Provide the (x, y) coordinate of the cell's center where the given text is located.  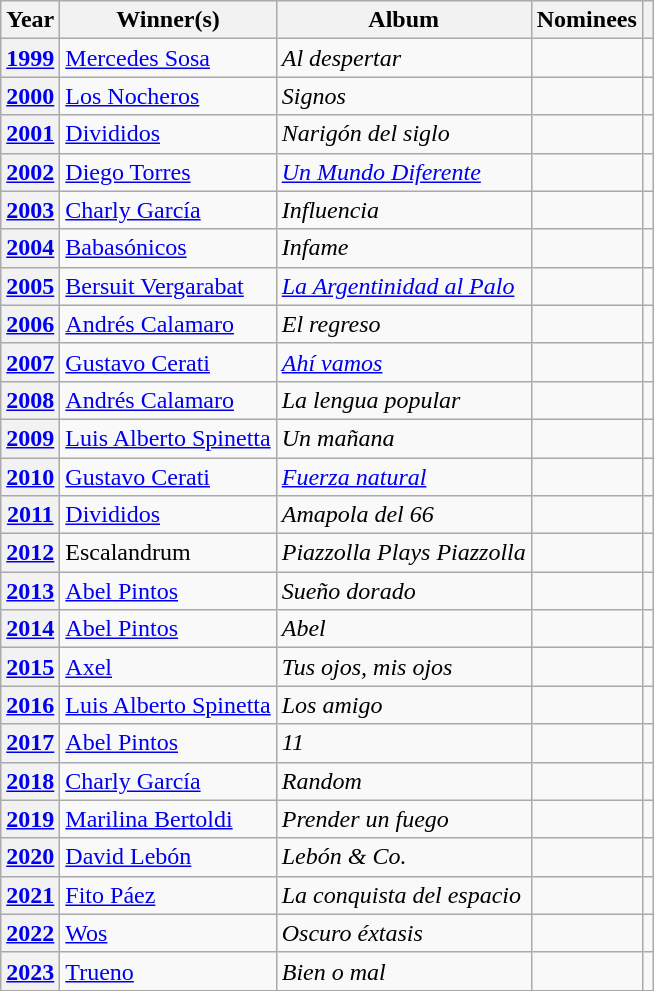
El regreso (404, 324)
Piazzolla Plays Piazzolla (404, 553)
Babasónicos (168, 248)
Abel (404, 629)
2018 (30, 781)
Random (404, 781)
Bersuit Vergarabat (168, 286)
Infame (404, 248)
Lebón & Co. (404, 857)
Fuerza natural (404, 477)
Marilina Bertoldi (168, 819)
2013 (30, 591)
Tus ojos, mis ojos (404, 667)
Winner(s) (168, 20)
Amapola del 66 (404, 515)
2003 (30, 210)
La lengua popular (404, 400)
11 (404, 743)
Al despertar (404, 58)
Mercedes Sosa (168, 58)
2022 (30, 933)
2010 (30, 477)
2005 (30, 286)
La Argentinidad al Palo (404, 286)
Bien o mal (404, 971)
Sueño dorado (404, 591)
2007 (30, 362)
Oscuro éxtasis (404, 933)
Los amigo (404, 705)
2000 (30, 96)
Nominees (586, 20)
Los Nocheros (168, 96)
Escalandrum (168, 553)
David Lebón (168, 857)
2002 (30, 172)
2015 (30, 667)
2016 (30, 705)
Signos (404, 96)
2004 (30, 248)
Un Mundo Diferente (404, 172)
Prender un fuego (404, 819)
Album (404, 20)
Trueno (168, 971)
Axel (168, 667)
2009 (30, 438)
Diego Torres (168, 172)
2006 (30, 324)
2001 (30, 134)
2023 (30, 971)
2019 (30, 819)
2008 (30, 400)
Un mañana (404, 438)
Narigón del siglo (404, 134)
Influencia (404, 210)
Ahí vamos (404, 362)
2011 (30, 515)
2012 (30, 553)
Fito Páez (168, 895)
1999 (30, 58)
2020 (30, 857)
La conquista del espacio (404, 895)
2014 (30, 629)
Year (30, 20)
Wos (168, 933)
2021 (30, 895)
2017 (30, 743)
